Search for the cell housing the specified text and yield its [x, y] center coordinate. 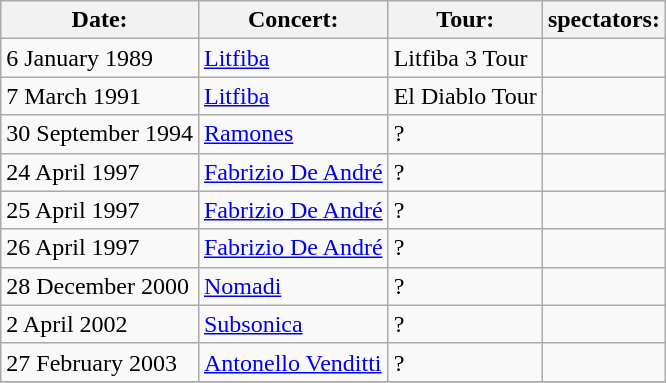
7 March 1991 [100, 96]
El Diablo Tour [465, 96]
Tour: [465, 20]
spectators: [604, 20]
28 December 2000 [100, 286]
Subsonica [293, 324]
25 April 1997 [100, 210]
Ramones [293, 134]
Antonello Venditti [293, 362]
27 February 2003 [100, 362]
Litfiba 3 Tour [465, 58]
26 April 1997 [100, 248]
Date: [100, 20]
24 April 1997 [100, 172]
Concert: [293, 20]
2 April 2002 [100, 324]
Nomadi [293, 286]
30 September 1994 [100, 134]
6 January 1989 [100, 58]
